Pinpoint the cell where the given text exists, returning its (x, y) midpoint coordinate. 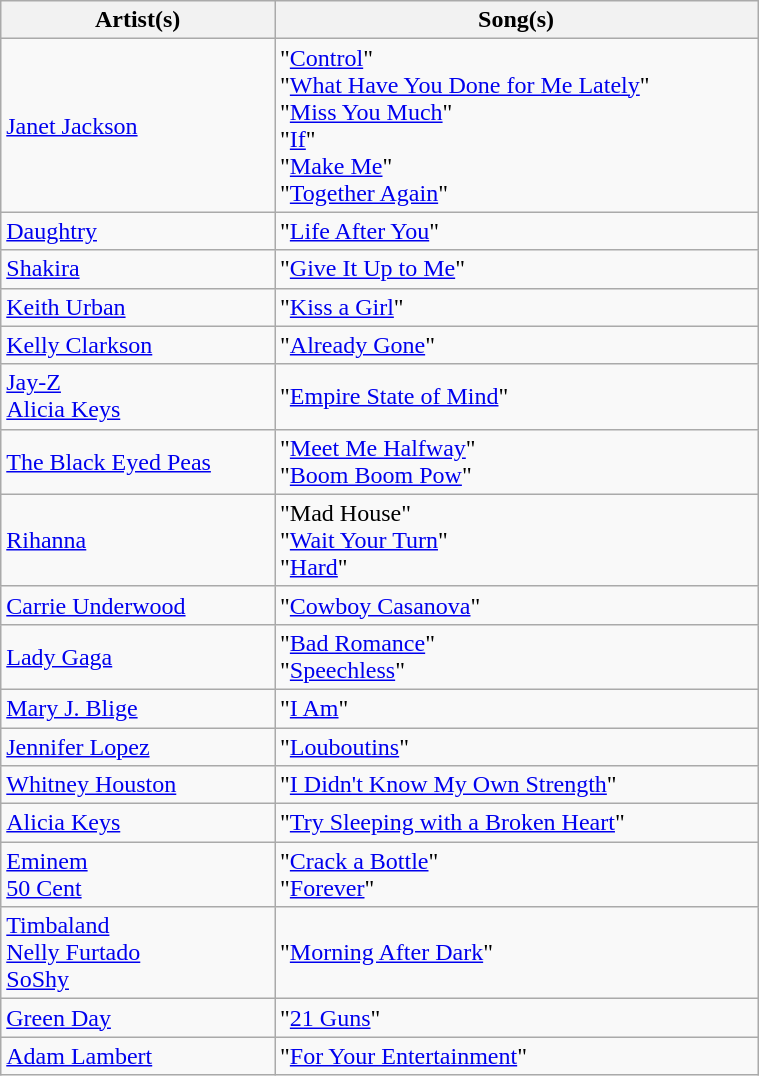
Mary J. Blige (138, 708)
Alicia Keys (138, 823)
Daughtry (138, 231)
"Bad Romance""Speechless" (516, 656)
Kelly Clarkson (138, 345)
"21 Guns" (516, 1018)
"Morning After Dark" (516, 953)
TimbalandNelly FurtadoSoShy (138, 953)
"I Am" (516, 708)
Lady Gaga (138, 656)
The Black Eyed Peas (138, 462)
"Crack a Bottle""Forever" (516, 874)
Keith Urban (138, 307)
"Kiss a Girl" (516, 307)
"Give It Up to Me" (516, 269)
Jay-ZAlicia Keys (138, 396)
Whitney Houston (138, 785)
"For Your Entertainment" (516, 1056)
"I Didn't Know My Own Strength" (516, 785)
"Empire State of Mind" (516, 396)
Song(s) (516, 20)
"Cowboy Casanova" (516, 605)
Carrie Underwood (138, 605)
"Life After You" (516, 231)
Jennifer Lopez (138, 747)
Green Day (138, 1018)
Artist(s) (138, 20)
Eminem50 Cent (138, 874)
Rihanna (138, 540)
"Control""What Have You Done for Me Lately""Miss You Much""If""Make Me""Together Again" (516, 126)
"Louboutins" (516, 747)
"Mad House""Wait Your Turn""Hard" (516, 540)
"Meet Me Halfway""Boom Boom Pow" (516, 462)
"Already Gone" (516, 345)
Shakira (138, 269)
"Try Sleeping with a Broken Heart" (516, 823)
Adam Lambert (138, 1056)
Janet Jackson (138, 126)
